Output the [X, Y] coordinate of the center of the cell containing the given text.  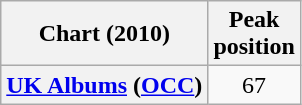
Chart (2010) [104, 34]
UK Albums (OCC) [104, 85]
Peakposition [254, 34]
67 [254, 85]
